Scan for the cell matching the given text and deliver its (x, y) coordinate at center. 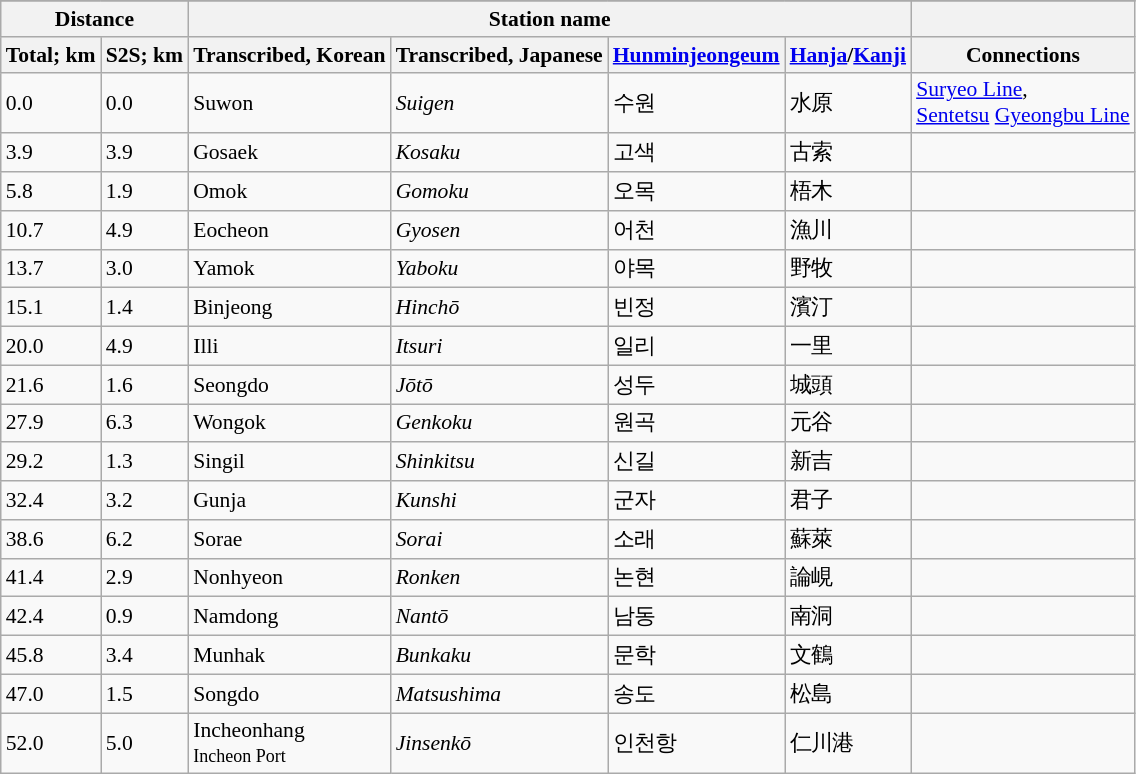
Gomoku (500, 192)
47.0 (51, 694)
梧木 (848, 192)
Namdong (289, 616)
성두 (696, 384)
38.6 (51, 540)
Jōtō (500, 384)
Ronken (500, 578)
인천항 (696, 744)
Gosaek (289, 154)
元谷 (848, 424)
Hunminjeongeum (696, 55)
1.4 (145, 308)
Omok (289, 192)
원곡 (696, 424)
Jinsenkō (500, 744)
5.8 (51, 192)
군자 (696, 500)
Nantō (500, 616)
일리 (696, 346)
Gyosen (500, 230)
Seongdo (289, 384)
문학 (696, 656)
水原 (848, 102)
32.4 (51, 500)
新吉 (848, 462)
野牧 (848, 268)
Sorae (289, 540)
1.6 (145, 384)
소래 (696, 540)
仁川港 (848, 744)
송도 (696, 694)
45.8 (51, 656)
1.5 (145, 694)
松島 (848, 694)
42.4 (51, 616)
6.2 (145, 540)
Eocheon (289, 230)
Hinchō (500, 308)
15.1 (51, 308)
濱汀 (848, 308)
남동 (696, 616)
南洞 (848, 616)
Binjeong (289, 308)
Suwon (289, 102)
Sorai (500, 540)
古索 (848, 154)
Bunkaku (500, 656)
3.0 (145, 268)
Yaboku (500, 268)
오목 (696, 192)
IncheonhangIncheon Port (289, 744)
고색 (696, 154)
야목 (696, 268)
27.9 (51, 424)
5.0 (145, 744)
빈정 (696, 308)
S2S; km (145, 55)
Total; km (51, 55)
1.9 (145, 192)
Gunja (289, 500)
29.2 (51, 462)
Illi (289, 346)
6.3 (145, 424)
52.0 (51, 744)
Wongok (289, 424)
Nonhyeon (289, 578)
Kunshi (500, 500)
신길 (696, 462)
Transcribed, Japanese (500, 55)
Station name (550, 19)
Shinkitsu (500, 462)
一里 (848, 346)
Suryeo Line,Sentetsu Gyeongbu Line (1023, 102)
21.6 (51, 384)
Distance (94, 19)
20.0 (51, 346)
Hanja/Kanji (848, 55)
41.4 (51, 578)
文鶴 (848, 656)
漁川 (848, 230)
0.9 (145, 616)
1.3 (145, 462)
Transcribed, Korean (289, 55)
3.2 (145, 500)
蘇萊 (848, 540)
論峴 (848, 578)
Songdo (289, 694)
10.7 (51, 230)
君子 (848, 500)
3.4 (145, 656)
Connections (1023, 55)
13.7 (51, 268)
Genkoku (500, 424)
Yamok (289, 268)
2.9 (145, 578)
城頭 (848, 384)
Munhak (289, 656)
Kosaku (500, 154)
Singil (289, 462)
Itsuri (500, 346)
Matsushima (500, 694)
수원 (696, 102)
어천 (696, 230)
논현 (696, 578)
Suigen (500, 102)
